Scan for the cell matching the given text and deliver its [X, Y] coordinate at center. 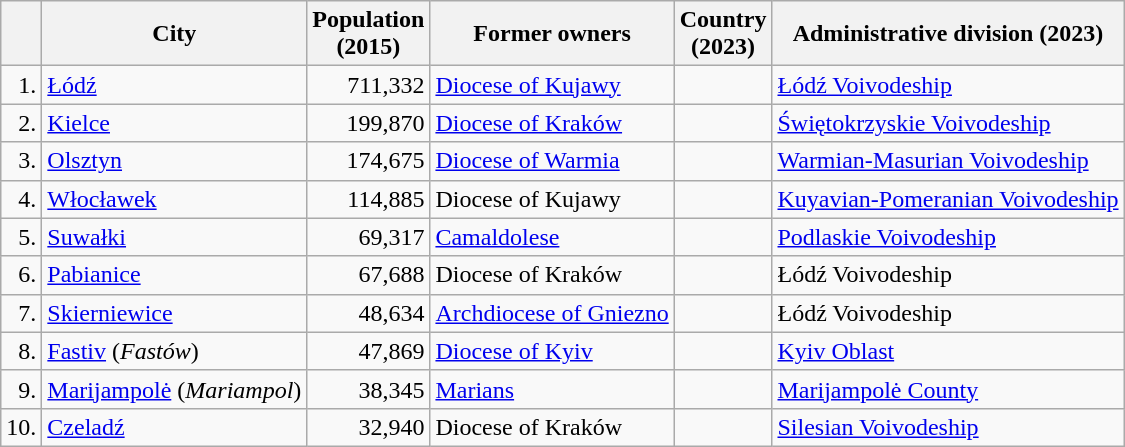
Czeladź [174, 427]
Diocese of Warmia [552, 161]
Marians [552, 389]
1. [22, 85]
5. [22, 237]
32,940 [368, 427]
2. [22, 123]
Łódź [174, 85]
Population(2015) [368, 34]
Świętokrzyskie Voivodeship [948, 123]
Administrative division (2023) [948, 34]
9. [22, 389]
Diocese of Kyiv [552, 351]
6. [22, 275]
3. [22, 161]
711,332 [368, 85]
69,317 [368, 237]
Former owners [552, 34]
48,634 [368, 313]
Skierniewice [174, 313]
7. [22, 313]
47,869 [368, 351]
Marijampolė County [948, 389]
Pabianice [174, 275]
Marijampolė (Mariampol) [174, 389]
174,675 [368, 161]
Archdiocese of Gniezno [552, 313]
Warmian-Masurian Voivodeship [948, 161]
Camaldolese [552, 237]
38,345 [368, 389]
Suwałki [174, 237]
Włocławek [174, 199]
Kielce [174, 123]
Kyiv Oblast [948, 351]
Podlaskie Voivodeship [948, 237]
8. [22, 351]
67,688 [368, 275]
10. [22, 427]
Country(2023) [723, 34]
Fastiv (Fastów) [174, 351]
4. [22, 199]
City [174, 34]
199,870 [368, 123]
Kuyavian-Pomeranian Voivodeship [948, 199]
Silesian Voivodeship [948, 427]
Olsztyn [174, 161]
114,885 [368, 199]
